Output the [x, y] coordinate of the center of the cell containing the given text.  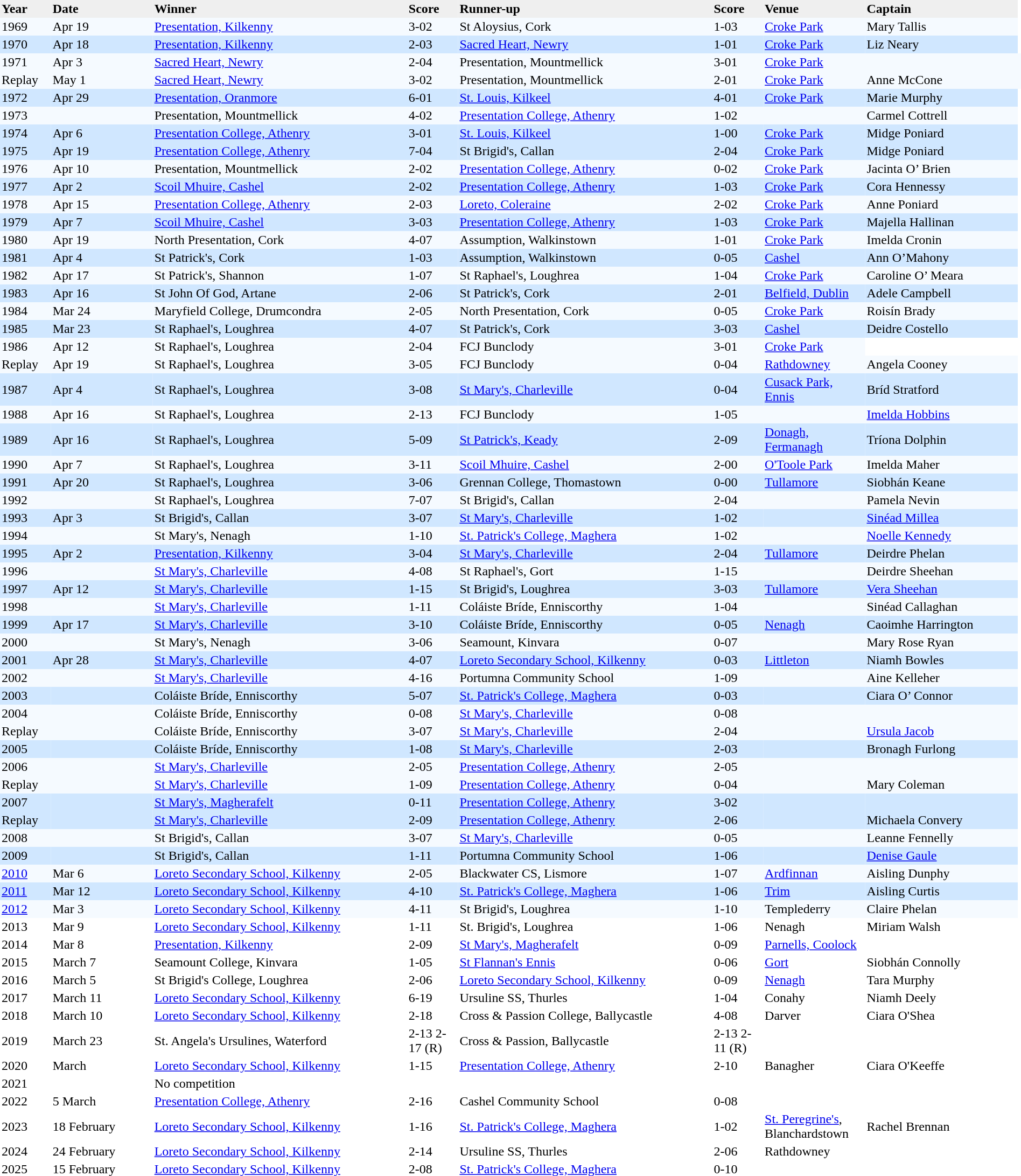
Grennan College, Thomastown [585, 483]
Mar 24 [102, 311]
2007 [26, 803]
Mar 3 [102, 909]
Bronagh Furlong [941, 749]
Ardfinnan [814, 874]
Tríona Dolphin [941, 440]
Sinéad Callaghan [941, 607]
Liz Neary [941, 44]
Blackwater CS, Lismore [585, 874]
Mar 6 [102, 874]
0-11 [433, 803]
Tara Murphy [941, 980]
2015 [26, 962]
1987 [26, 389]
Vera Sheehan [941, 589]
1989 [26, 440]
Caoimhe Harrington [941, 625]
St. Angela's Ursulines, Waterford [280, 1041]
1979 [26, 222]
0-06 [738, 962]
Niamh Bowles [941, 660]
Apr 29 [102, 98]
St Flannan's Ennis [585, 962]
1997 [26, 589]
St Patrick's, Shannon [280, 276]
Niamh Deely [941, 998]
2014 [26, 945]
2-10 [738, 1066]
Sinéad Millea [941, 518]
1993 [26, 518]
Apr 6 [102, 134]
March 7 [102, 962]
1971 [26, 62]
1981 [26, 258]
Littleton [814, 660]
Cusack Park, Ennis [814, 389]
0-00 [738, 483]
2006 [26, 767]
1970 [26, 44]
Gort [814, 962]
Imelda Hobbins [941, 415]
No competition [280, 1084]
7-04 [433, 151]
1982 [26, 276]
1998 [26, 607]
Ursula Jacob [941, 732]
Siobhán Keane [941, 483]
Claire Phelan [941, 909]
Ann O’Mahony [941, 258]
Deidre Costello [941, 329]
1973 [26, 115]
1991 [26, 483]
6-19 [433, 998]
March 10 [102, 1016]
March [102, 1066]
Darver [814, 1016]
1980 [26, 240]
March 11 [102, 998]
5-09 [433, 440]
Caroline O’ Meara [941, 276]
Runner-up [585, 9]
1988 [26, 415]
Apr 10 [102, 169]
1995 [26, 554]
Majella Hallinan [941, 222]
1977 [26, 186]
2-18 [433, 1016]
2-13 2-17 (R) [433, 1041]
4-11 [433, 909]
Aine Kelleher [941, 678]
1974 [26, 134]
Aisling Dunphy [941, 874]
Apr 20 [102, 483]
4-01 [738, 98]
Ciara O’ Connor [941, 696]
Siobhán Connolly [941, 962]
7-07 [433, 500]
March 23 [102, 1041]
Imelda Maher [941, 464]
2009 [26, 855]
4-10 [433, 891]
Imelda Cronin [941, 240]
Seamount, Kinvara [585, 642]
Apr 18 [102, 44]
Mar 23 [102, 329]
Banagher [814, 1066]
Seamount College, Kinvara [280, 962]
Marie Murphy [941, 98]
2000 [26, 642]
St Patrick's, Keady [585, 440]
0-02 [738, 169]
1972 [26, 98]
Cashel Community School [585, 1101]
Rachel Brennan [941, 1126]
2010 [26, 874]
Carmel Cottrell [941, 115]
Mary Rose Ryan [941, 642]
5 March [102, 1101]
1969 [26, 27]
Apr 28 [102, 660]
1983 [26, 293]
Captain [941, 9]
Donagh, Fermanagh [814, 440]
1-08 [433, 749]
2001 [26, 660]
Winner [280, 9]
0-07 [738, 642]
2016 [26, 980]
1978 [26, 205]
2005 [26, 749]
3-08 [433, 389]
St Aloysius, Cork [585, 27]
1976 [26, 169]
St Brigid's College, Loughrea [280, 980]
1996 [26, 571]
5-07 [433, 696]
3-11 [433, 464]
Anne Poniard [941, 205]
Presentation, Oranmore [280, 98]
Bríd Stratford [941, 389]
24 February [102, 1152]
2002 [26, 678]
Templederry [814, 909]
2021 [26, 1084]
Deirdre Phelan [941, 554]
2019 [26, 1041]
Trim [814, 891]
St Raphael's, Gort [585, 571]
Mar 8 [102, 945]
2008 [26, 838]
1975 [26, 151]
Cross & Passion, Ballycastle [585, 1041]
Michaela Convery [941, 820]
Maryfield College, Drumcondra [280, 311]
Denise Gaule [941, 855]
3-04 [433, 554]
2023 [26, 1126]
St. Peregrine's, Blanchardstown [814, 1126]
Cora Hennessy [941, 186]
1986 [26, 347]
March 5 [102, 980]
May 1 [102, 80]
2-13 2-11 (R) [738, 1041]
Jacinta O’ Brien [941, 169]
2022 [26, 1101]
1992 [26, 500]
Leanne Fennelly [941, 838]
2020 [26, 1066]
Deirdre Sheehan [941, 571]
Aisling Curtis [941, 891]
Ciara O'Shea [941, 1016]
Date [102, 9]
Year [26, 9]
2-16 [433, 1101]
6-01 [433, 98]
Miriam Walsh [941, 927]
Mary Coleman [941, 784]
Roisín Brady [941, 311]
18 February [102, 1126]
1-16 [433, 1126]
3-10 [433, 625]
O'Toole Park [814, 464]
4-02 [433, 115]
1-00 [738, 134]
Mar 9 [102, 927]
Mar 12 [102, 891]
Conahy [814, 998]
St. Brigid's, Loughrea [585, 927]
2-14 [433, 1152]
Venue [814, 9]
2012 [26, 909]
Mary Tallis [941, 27]
Belfield, Dublin [814, 293]
1994 [26, 535]
3-05 [433, 364]
Loreto, Coleraine [585, 205]
2-00 [738, 464]
1985 [26, 329]
4-16 [433, 678]
2013 [26, 927]
St John Of God, Artane [280, 293]
Pamela Nevin [941, 500]
2017 [26, 998]
2004 [26, 713]
Apr 15 [102, 205]
Angela Cooney [941, 364]
2003 [26, 696]
2-13 [433, 415]
Anne McCone [941, 80]
Cross & Passion College, Ballycastle [585, 1016]
1999 [26, 625]
Ciara O'Keeffe [941, 1066]
Parnells, Coolock [814, 945]
2011 [26, 891]
Noelle Kennedy [941, 535]
2024 [26, 1152]
1990 [26, 464]
Adele Campbell [941, 293]
2018 [26, 1016]
1984 [26, 311]
